Determine the [X, Y] coordinate at the center of the cell enclosing the given text.  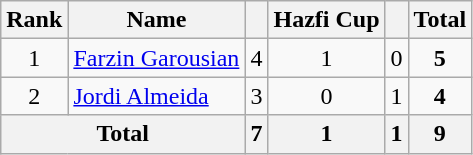
5 [440, 58]
Hazfi Cup [326, 20]
Name [156, 20]
Rank [34, 20]
9 [440, 134]
2 [34, 96]
Farzin Garousian [156, 58]
7 [256, 134]
3 [256, 96]
Jordi Almeida [156, 96]
